Return the [x, y] coordinate for the center point of the cell that contains the specified text.  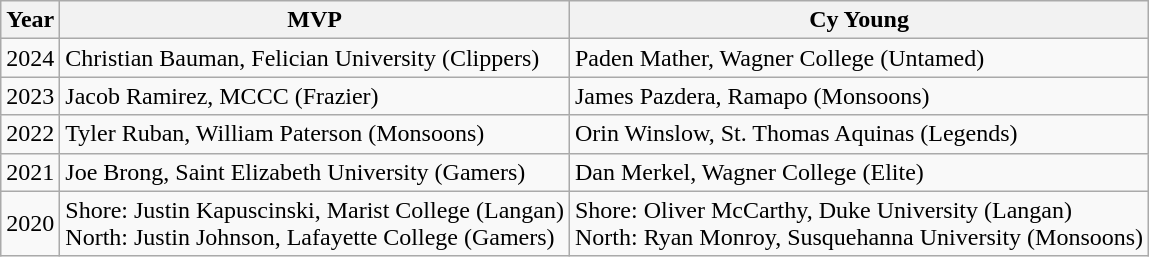
Tyler Ruban, William Paterson (Monsoons) [315, 134]
Shore: Justin Kapuscinski, Marist College (Langan)North: Justin Johnson, Lafayette College (Gamers) [315, 224]
Orin Winslow, St. Thomas Aquinas (Legends) [858, 134]
Dan Merkel, Wagner College (Elite) [858, 172]
Year [30, 20]
2024 [30, 58]
2022 [30, 134]
2021 [30, 172]
Paden Mather, Wagner College (Untamed) [858, 58]
Cy Young [858, 20]
Christian Bauman, Felician University (Clippers) [315, 58]
MVP [315, 20]
Joe Brong, Saint Elizabeth University (Gamers) [315, 172]
Shore: Oliver McCarthy, Duke University (Langan)North: Ryan Monroy, Susquehanna University (Monsoons) [858, 224]
2020 [30, 224]
James Pazdera, Ramapo (Monsoons) [858, 96]
2023 [30, 96]
Jacob Ramirez, MCCC (Frazier) [315, 96]
